Find where the given text appears and provide that cell's center as [X, Y] coordinate. 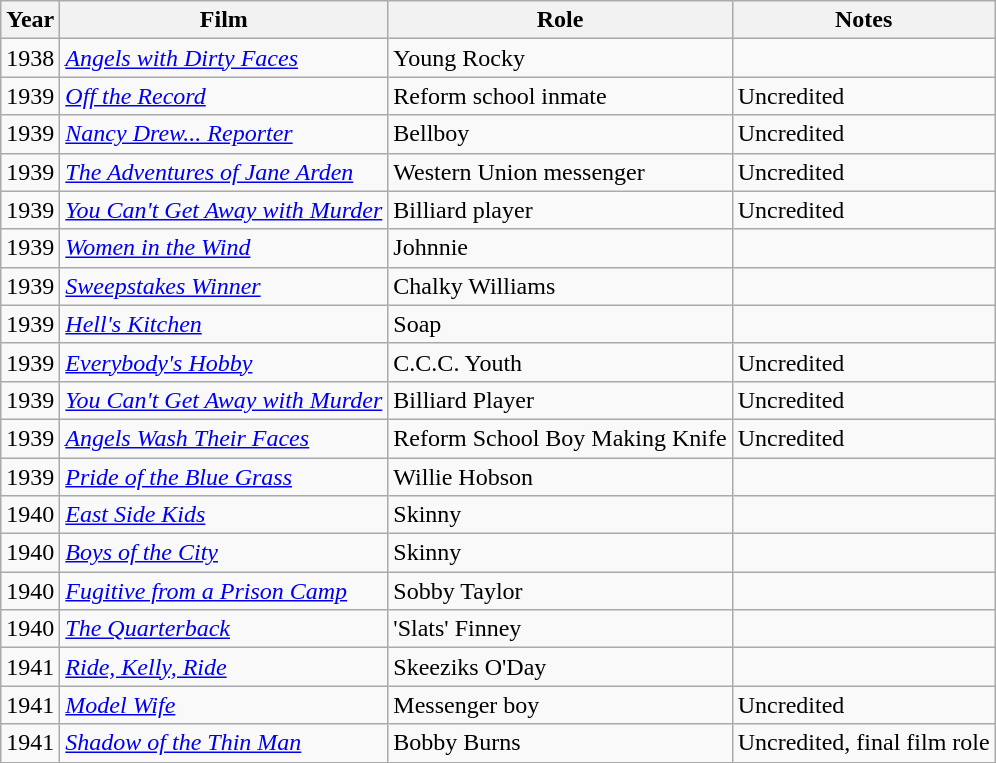
Billiard player [560, 210]
Model Wife [224, 705]
Western Union messenger [560, 172]
Fugitive from a Prison Camp [224, 591]
'Slats' Finney [560, 629]
Billiard Player [560, 400]
Hell's Kitchen [224, 324]
Shadow of the Thin Man [224, 743]
Pride of the Blue Grass [224, 477]
Notes [864, 20]
The Adventures of Jane Arden [224, 172]
Everybody's Hobby [224, 362]
Role [560, 20]
Ride, Kelly, Ride [224, 667]
Angels with Dirty Faces [224, 58]
Sobby Taylor [560, 591]
1938 [30, 58]
Uncredited, final film role [864, 743]
Boys of the City [224, 553]
Soap [560, 324]
Bobby Burns [560, 743]
Willie Hobson [560, 477]
Nancy Drew... Reporter [224, 134]
Sweepstakes Winner [224, 286]
East Side Kids [224, 515]
Off the Record [224, 96]
Women in the Wind [224, 248]
Reform school inmate [560, 96]
Angels Wash Their Faces [224, 438]
Film [224, 20]
Chalky Williams [560, 286]
Year [30, 20]
Bellboy [560, 134]
Johnnie [560, 248]
C.C.C. Youth [560, 362]
Young Rocky [560, 58]
Reform School Boy Making Knife [560, 438]
Skeeziks O'Day [560, 667]
Messenger boy [560, 705]
The Quarterback [224, 629]
